Identify which cell holds the provided text, then report its (X, Y) central coordinate. 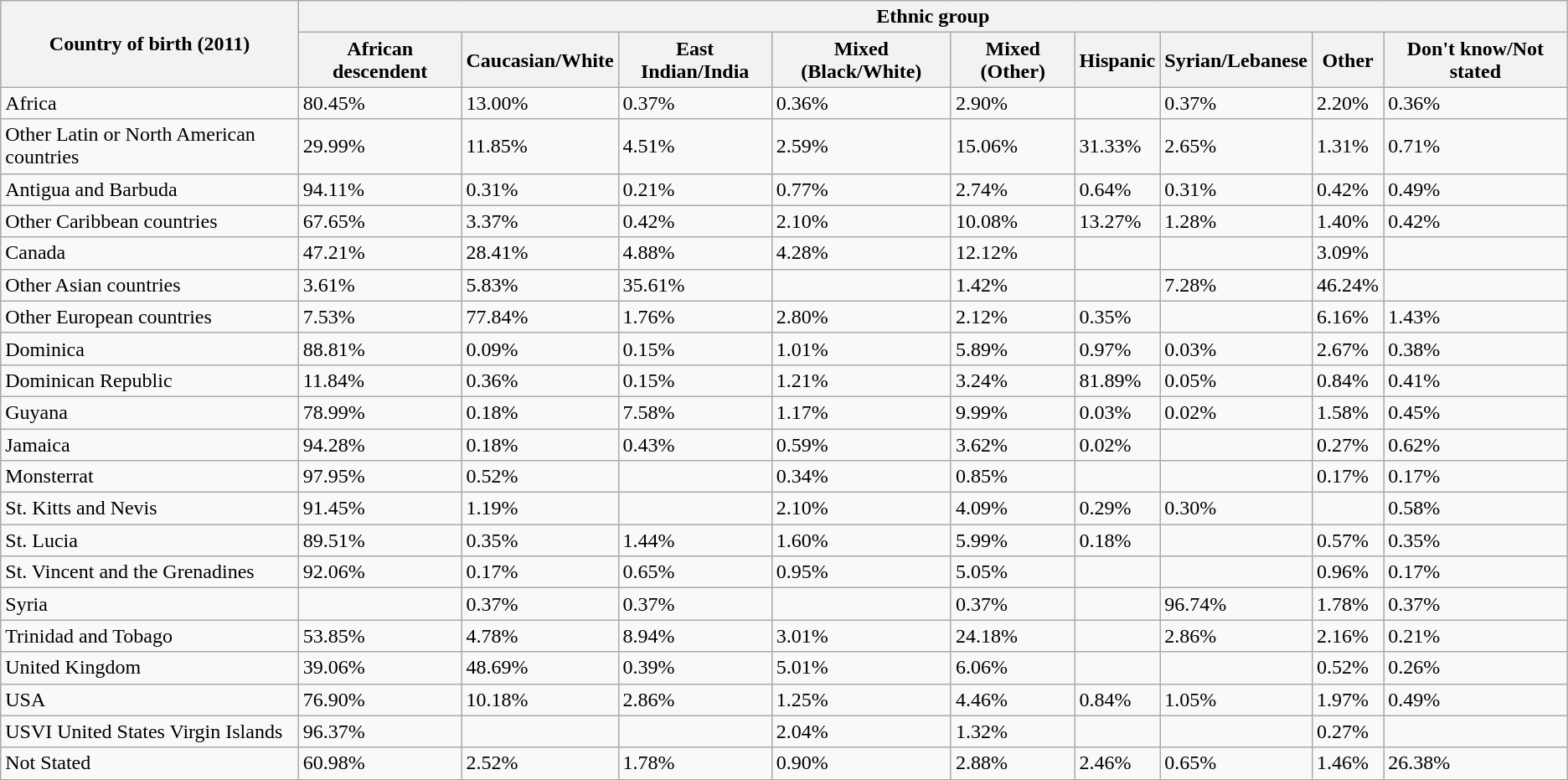
9.99% (1013, 412)
2.90% (1013, 103)
0.57% (1349, 540)
48.69% (539, 668)
97.95% (380, 477)
Ethnic group (933, 17)
81.89% (1117, 380)
Trinidad and Tobago (150, 636)
77.84% (539, 317)
0.96% (1349, 572)
29.99% (380, 146)
15.06% (1013, 146)
4.09% (1013, 509)
5.05% (1013, 572)
USA (150, 700)
1.97% (1349, 700)
7.28% (1236, 285)
4.51% (695, 146)
10.08% (1013, 221)
Mixed (Other) (1013, 60)
0.34% (861, 477)
91.45% (380, 509)
3.62% (1013, 445)
88.81% (380, 349)
47.21% (380, 253)
76.90% (380, 700)
2.52% (539, 763)
0.39% (695, 668)
Syria (150, 604)
4.28% (861, 253)
United Kingdom (150, 668)
8.94% (695, 636)
St. Vincent and the Grenadines (150, 572)
13.27% (1117, 221)
1.43% (1476, 317)
3.37% (539, 221)
0.90% (861, 763)
1.60% (861, 540)
Dominica (150, 349)
0.95% (861, 572)
Mixed (Black/White) (861, 60)
East Indian/India (695, 60)
1.44% (695, 540)
0.97% (1117, 349)
12.12% (1013, 253)
2.59% (861, 146)
4.78% (539, 636)
13.00% (539, 103)
1.40% (1349, 221)
0.05% (1236, 380)
11.85% (539, 146)
5.83% (539, 285)
2.88% (1013, 763)
6.06% (1013, 668)
1.21% (861, 380)
Dominican Republic (150, 380)
0.38% (1476, 349)
Don't know/Not stated (1476, 60)
Not Stated (150, 763)
0.62% (1476, 445)
0.26% (1476, 668)
0.45% (1476, 412)
1.25% (861, 700)
USVI United States Virgin Islands (150, 731)
St. Lucia (150, 540)
78.99% (380, 412)
Other European countries (150, 317)
94.11% (380, 189)
1.42% (1013, 285)
26.38% (1476, 763)
3.01% (861, 636)
1.17% (861, 412)
5.01% (861, 668)
2.20% (1349, 103)
5.89% (1013, 349)
African descendent (380, 60)
3.24% (1013, 380)
1.19% (539, 509)
46.24% (1349, 285)
24.18% (1013, 636)
Other Asian countries (150, 285)
Other Latin or North American countries (150, 146)
3.61% (380, 285)
Antigua and Barbuda (150, 189)
Jamaica (150, 445)
2.16% (1349, 636)
4.88% (695, 253)
1.76% (695, 317)
Canada (150, 253)
0.09% (539, 349)
7.53% (380, 317)
60.98% (380, 763)
1.32% (1013, 731)
0.71% (1476, 146)
7.58% (695, 412)
1.01% (861, 349)
2.80% (861, 317)
2.65% (1236, 146)
St. Kitts and Nevis (150, 509)
96.37% (380, 731)
1.58% (1349, 412)
80.45% (380, 103)
35.61% (695, 285)
0.43% (695, 445)
92.06% (380, 572)
0.85% (1013, 477)
28.41% (539, 253)
Guyana (150, 412)
96.74% (1236, 604)
39.06% (380, 668)
0.59% (861, 445)
Caucasian/White (539, 60)
2.46% (1117, 763)
1.28% (1236, 221)
Other (1349, 60)
2.12% (1013, 317)
31.33% (1117, 146)
4.46% (1013, 700)
Country of birth (2011) (150, 44)
0.30% (1236, 509)
1.05% (1236, 700)
Syrian/Lebanese (1236, 60)
67.65% (380, 221)
0.29% (1117, 509)
1.46% (1349, 763)
53.85% (380, 636)
Monsterrat (150, 477)
94.28% (380, 445)
10.18% (539, 700)
11.84% (380, 380)
2.67% (1349, 349)
89.51% (380, 540)
6.16% (1349, 317)
5.99% (1013, 540)
Africa (150, 103)
2.04% (861, 731)
0.41% (1476, 380)
Other Caribbean countries (150, 221)
1.31% (1349, 146)
2.74% (1013, 189)
Hispanic (1117, 60)
0.58% (1476, 509)
0.64% (1117, 189)
0.77% (861, 189)
3.09% (1349, 253)
